Detect which cell encompasses the target text, then output its (X, Y) center coordinate. 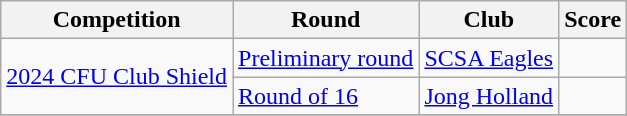
2024 CFU Club Shield (117, 77)
Preliminary round (326, 58)
Score (593, 20)
Jong Holland (489, 96)
Round (326, 20)
Competition (117, 20)
Round of 16 (326, 96)
SCSA Eagles (489, 58)
Club (489, 20)
